For the text-containing cell, return its midpoint in (X, Y) coordinate format. 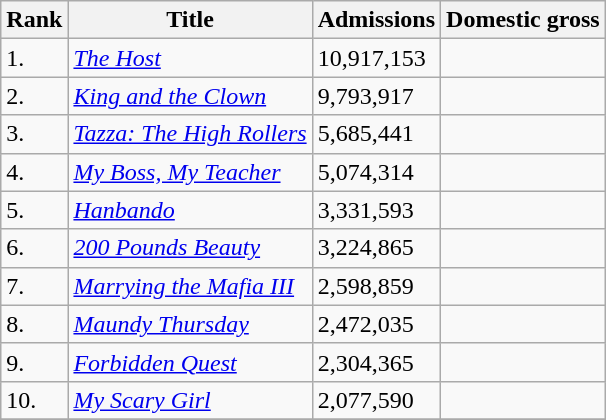
4. (34, 172)
Admissions (376, 20)
5. (34, 210)
3. (34, 134)
Forbidden Quest (190, 362)
My Scary Girl (190, 400)
3,224,865 (376, 248)
Domestic gross (524, 20)
7. (34, 286)
10,917,153 (376, 58)
5,685,441 (376, 134)
5,074,314 (376, 172)
Tazza: The High Rollers (190, 134)
Maundy Thursday (190, 324)
2,472,035 (376, 324)
2,598,859 (376, 286)
3,331,593 (376, 210)
The Host (190, 58)
King and the Clown (190, 96)
Marrying the Mafia III (190, 286)
2,304,365 (376, 362)
My Boss, My Teacher (190, 172)
6. (34, 248)
10. (34, 400)
Rank (34, 20)
2. (34, 96)
9. (34, 362)
9,793,917 (376, 96)
Hanbando (190, 210)
Title (190, 20)
200 Pounds Beauty (190, 248)
1. (34, 58)
8. (34, 324)
2,077,590 (376, 400)
